Search for the cell housing the specified text and yield its [X, Y] center coordinate. 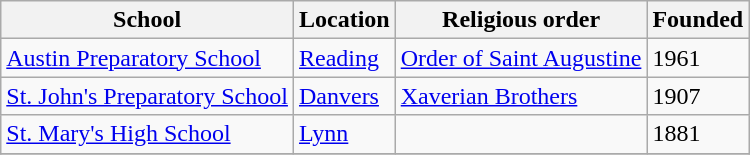
Religious order [521, 20]
1961 [698, 58]
Reading [344, 58]
Founded [698, 20]
Lynn [344, 134]
St. Mary's High School [148, 134]
Xaverian Brothers [521, 96]
1907 [698, 96]
Danvers [344, 96]
1881 [698, 134]
Order of Saint Augustine [521, 58]
St. John's Preparatory School [148, 96]
School [148, 20]
Austin Preparatory School [148, 58]
Location [344, 20]
